Output the [X, Y] coordinate of the center of the cell containing the given text.  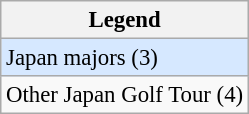
Other Japan Golf Tour (4) [125, 95]
Legend [125, 20]
Japan majors (3) [125, 58]
